Determine the (x, y) coordinate at the center of the cell enclosing the given text.  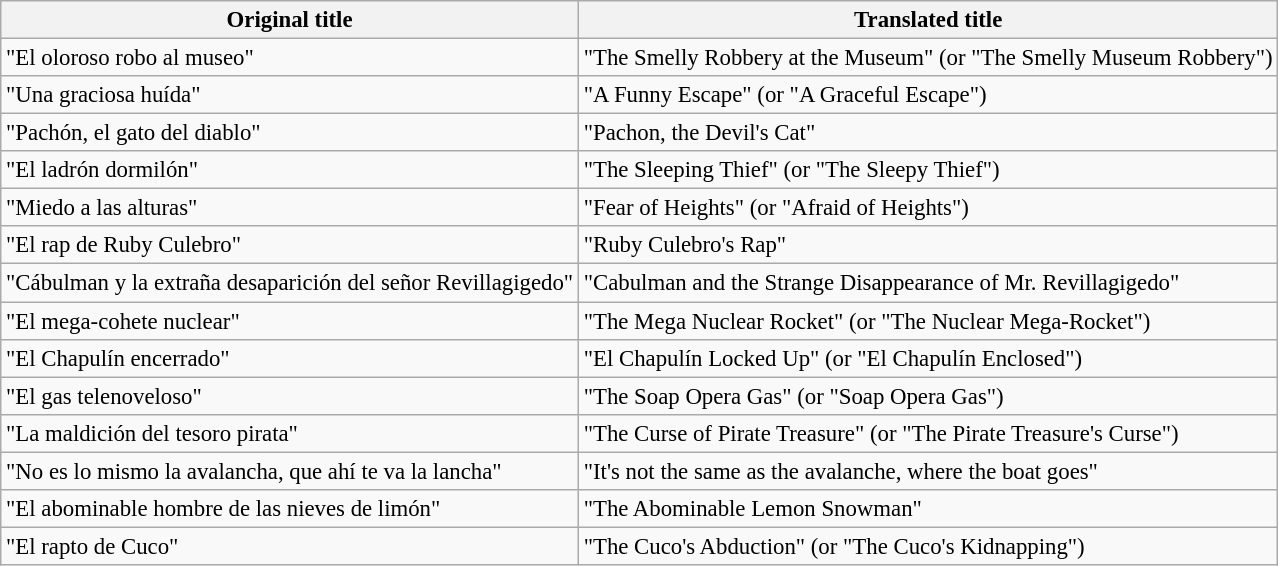
"Cábulman y la extraña desaparición del señor Revillagigedo" (290, 283)
"El gas telenoveloso" (290, 396)
"El mega-cohete nuclear" (290, 321)
"El Chapulín Locked Up" (or "El Chapulín Enclosed") (928, 358)
"El oloroso robo al museo" (290, 58)
"Una graciosa huída" (290, 95)
"The Sleeping Thief" (or "The Sleepy Thief") (928, 170)
"The Abominable Lemon Snowman" (928, 509)
"El rapto de Cuco" (290, 546)
"A Funny Escape" (or "A Graceful Escape") (928, 95)
"No es lo mismo la avalancha, que ahí te va la lancha" (290, 471)
"It's not the same as the avalanche, where the boat goes" (928, 471)
Original title (290, 20)
"Fear of Heights" (or "Afraid of Heights") (928, 208)
Translated title (928, 20)
"El ladrón dormilón" (290, 170)
"The Soap Opera Gas" (or "Soap Opera Gas") (928, 396)
"The Smelly Robbery at the Museum" (or "The Smelly Museum Robbery") (928, 58)
"The Curse of Pirate Treasure" (or "The Pirate Treasure's Curse") (928, 433)
"The Mega Nuclear Rocket" (or "The Nuclear Mega-Rocket") (928, 321)
"The Cuco's Abduction" (or "The Cuco's Kidnapping") (928, 546)
"Miedo a las alturas" (290, 208)
"Cabulman and the Strange Disappearance of Mr. Revillagigedo" (928, 283)
"El abominable hombre de las nieves de limón" (290, 509)
"Pachón, el gato del diablo" (290, 133)
"El Chapulín encerrado" (290, 358)
"El rap de Ruby Culebro" (290, 245)
"Pachon, the Devil's Cat" (928, 133)
"La maldición del tesoro pirata" (290, 433)
"Ruby Culebro's Rap" (928, 245)
